Search for the cell housing the specified text and yield its [X, Y] center coordinate. 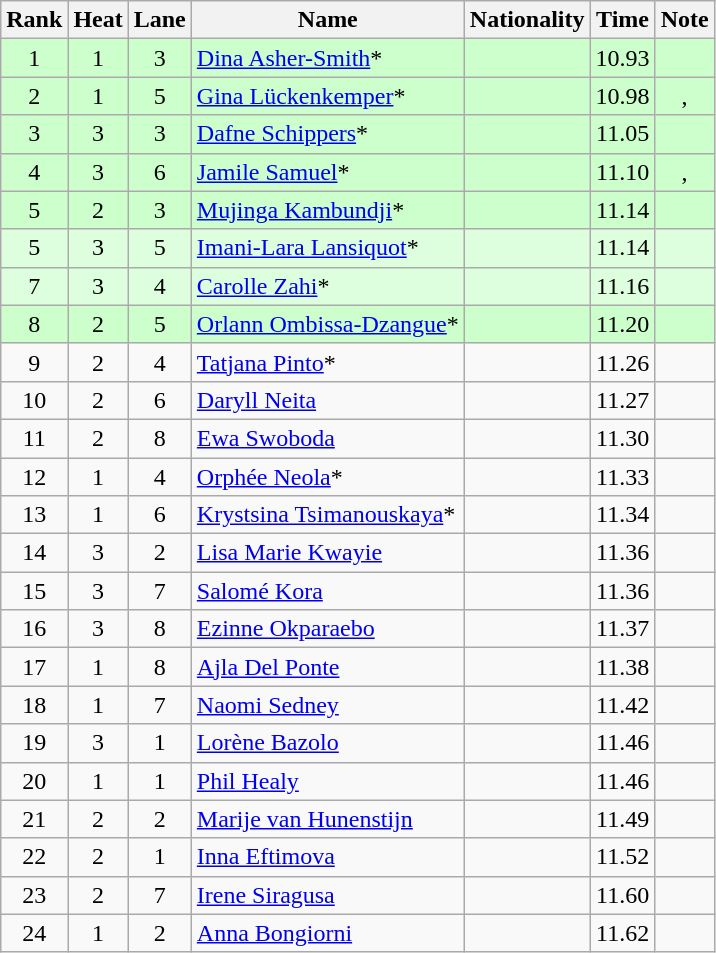
Lorène Bazolo [328, 743]
Irene Siragusa [328, 895]
14 [34, 553]
11 [34, 438]
24 [34, 933]
Phil Healy [328, 781]
Ezinne Okparaebo [328, 629]
11.60 [622, 895]
10.98 [622, 96]
Rank [34, 20]
Nationality [527, 20]
11.38 [622, 667]
11.62 [622, 933]
11.33 [622, 477]
11.37 [622, 629]
Carolle Zahi* [328, 286]
11.49 [622, 819]
Mujinga Kambundji* [328, 210]
15 [34, 591]
Lane [160, 20]
Dafne Schippers* [328, 134]
Orphée Neola* [328, 477]
16 [34, 629]
Tatjana Pinto* [328, 362]
9 [34, 362]
Imani-Lara Lansiquot* [328, 248]
Time [622, 20]
Name [328, 20]
19 [34, 743]
11.30 [622, 438]
Ajla Del Ponte [328, 667]
11.42 [622, 705]
Dina Asher-Smith* [328, 58]
18 [34, 705]
11.34 [622, 515]
11.10 [622, 172]
Lisa Marie Kwayie [328, 553]
Note [684, 20]
Jamile Samuel* [328, 172]
13 [34, 515]
17 [34, 667]
11.16 [622, 286]
Heat [98, 20]
23 [34, 895]
11.20 [622, 324]
20 [34, 781]
Marije van Hunenstijn [328, 819]
Orlann Ombissa-Dzangue* [328, 324]
11.27 [622, 400]
Ewa Swoboda [328, 438]
11.26 [622, 362]
21 [34, 819]
Naomi Sedney [328, 705]
11.52 [622, 857]
22 [34, 857]
Krystsina Tsimanouskaya* [328, 515]
10.93 [622, 58]
10 [34, 400]
Inna Eftimova [328, 857]
Anna Bongiorni [328, 933]
12 [34, 477]
Salomé Kora [328, 591]
11.05 [622, 134]
Gina Lückenkemper* [328, 96]
Daryll Neita [328, 400]
